Return the (x, y) coordinate for the center point of the cell that contains the specified text.  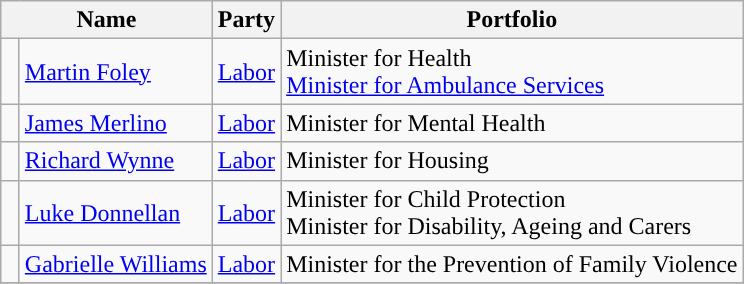
James Merlino (116, 123)
Martin Foley (116, 72)
Luke Donnellan (116, 212)
Minister for Housing (512, 161)
Gabrielle Williams (116, 264)
Minister for HealthMinister for Ambulance Services (512, 72)
Name (107, 20)
Portfolio (512, 20)
Minister for the Prevention of Family Violence (512, 264)
Richard Wynne (116, 161)
Minister for Child Protection Minister for Disability, Ageing and Carers (512, 212)
Minister for Mental Health (512, 123)
Party (246, 20)
